Extract the (x, y) coordinate from the center of the cell holding the provided text.  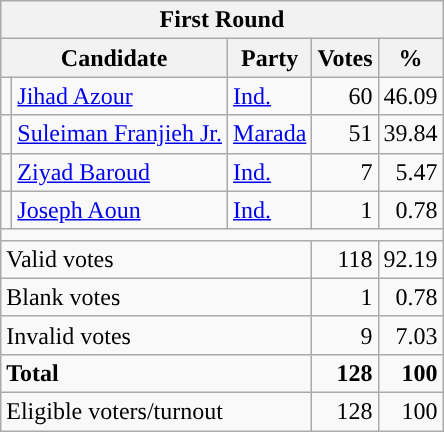
118 (345, 259)
Ziyad Baroud (120, 172)
46.09 (410, 96)
Valid votes (156, 259)
Candidate (114, 58)
Invalid votes (156, 335)
60 (345, 96)
Party (270, 58)
9 (345, 335)
Joseph Aoun (120, 210)
First Round (222, 20)
Total (156, 373)
92.19 (410, 259)
51 (345, 134)
Votes (345, 58)
Marada (270, 134)
7.03 (410, 335)
% (410, 58)
Blank votes (156, 297)
Suleiman Franjieh Jr. (120, 134)
Eligible voters/turnout (156, 411)
Jihad Azour (120, 96)
5.47 (410, 172)
7 (345, 172)
39.84 (410, 134)
